Capture the cell that displays the provided text and extract its (x, y) central coordinate. 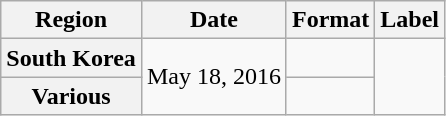
May 18, 2016 (214, 77)
Region (72, 20)
Various (72, 96)
Label (410, 20)
South Korea (72, 58)
Date (214, 20)
Format (330, 20)
